Detect which cell encompasses the target text, then output its (x, y) center coordinate. 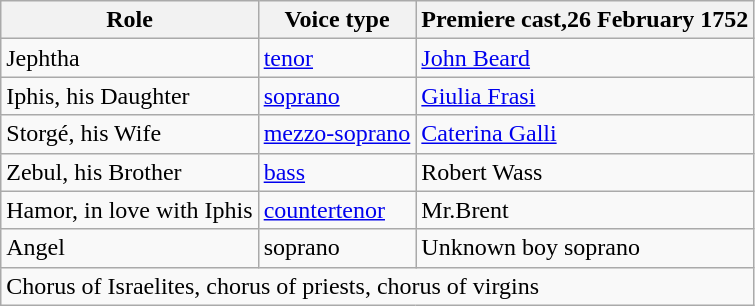
Iphis, his Daughter (130, 96)
Unknown boy soprano (585, 248)
Chorus of Israelites, chorus of priests, chorus of virgins (378, 286)
Premiere cast,26 February 1752 (585, 20)
countertenor (337, 210)
Hamor, in love with Iphis (130, 210)
Caterina Galli (585, 134)
bass (337, 172)
mezzo-soprano (337, 134)
Jephtha (130, 58)
Robert Wass (585, 172)
Zebul, his Brother (130, 172)
Storgé, his Wife (130, 134)
Role (130, 20)
John Beard (585, 58)
Giulia Frasi (585, 96)
Voice type (337, 20)
Angel (130, 248)
Mr.Brent (585, 210)
tenor (337, 58)
